For the text-containing cell, return its midpoint in (X, Y) coordinate format. 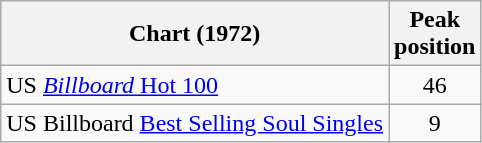
9 (435, 123)
US Billboard Best Selling Soul Singles (195, 123)
Peakposition (435, 34)
Chart (1972) (195, 34)
46 (435, 85)
US Billboard Hot 100 (195, 85)
